Pinpoint the cell where the given text exists, returning its (X, Y) midpoint coordinate. 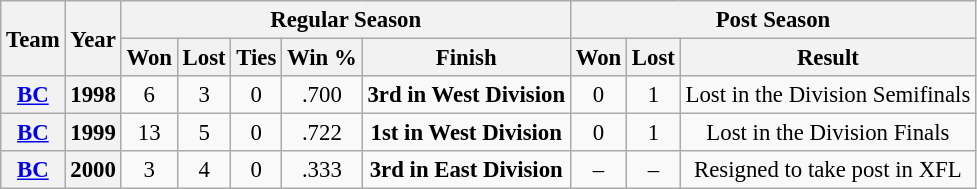
Regular Season (346, 20)
Year (93, 38)
13 (149, 133)
.700 (322, 95)
3rd in West Division (466, 95)
Win % (322, 58)
Lost in the Division Finals (828, 133)
Result (828, 58)
1st in West Division (466, 133)
.722 (322, 133)
4 (204, 170)
5 (204, 133)
Finish (466, 58)
Resigned to take post in XFL (828, 170)
Lost in the Division Semifinals (828, 95)
1999 (93, 133)
Post Season (772, 20)
1998 (93, 95)
Ties (256, 58)
3rd in East Division (466, 170)
2000 (93, 170)
.333 (322, 170)
6 (149, 95)
Team (33, 38)
